Pinpoint the cell where the given text exists, returning its (x, y) midpoint coordinate. 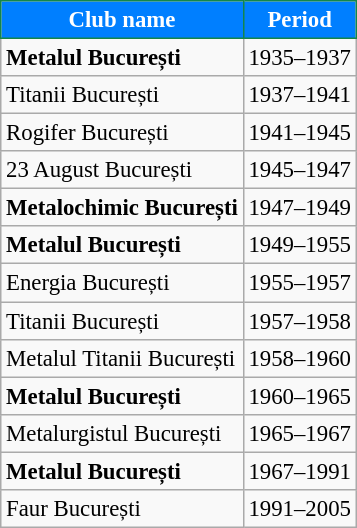
1941–1945 (300, 133)
Club name (122, 20)
23 August București (122, 170)
1949–1955 (300, 245)
1945–1947 (300, 170)
Faur București (122, 509)
1947–1949 (300, 208)
1965–1967 (300, 433)
1991–2005 (300, 509)
1937–1941 (300, 95)
1957–1958 (300, 321)
Metalul Titanii București (122, 358)
1958–1960 (300, 358)
Rogifer București (122, 133)
1935–1937 (300, 58)
Metalurgistul București (122, 433)
1955–1957 (300, 283)
Metalochimic București (122, 208)
Energia București (122, 283)
Period (300, 20)
1967–1991 (300, 471)
1960–1965 (300, 396)
